Identify which cell holds the provided text, then report its (X, Y) central coordinate. 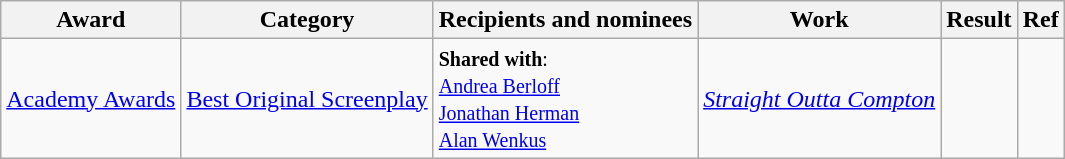
Category (307, 20)
Ref (1040, 20)
Result (979, 20)
Straight Outta Compton (820, 98)
Recipients and nominees (565, 20)
Shared with: Andrea BerloffJonathan HermanAlan Wenkus (565, 98)
Work (820, 20)
Best Original Screenplay (307, 98)
Academy Awards (91, 98)
Award (91, 20)
